Output the [X, Y] coordinate of the center of the cell containing the given text.  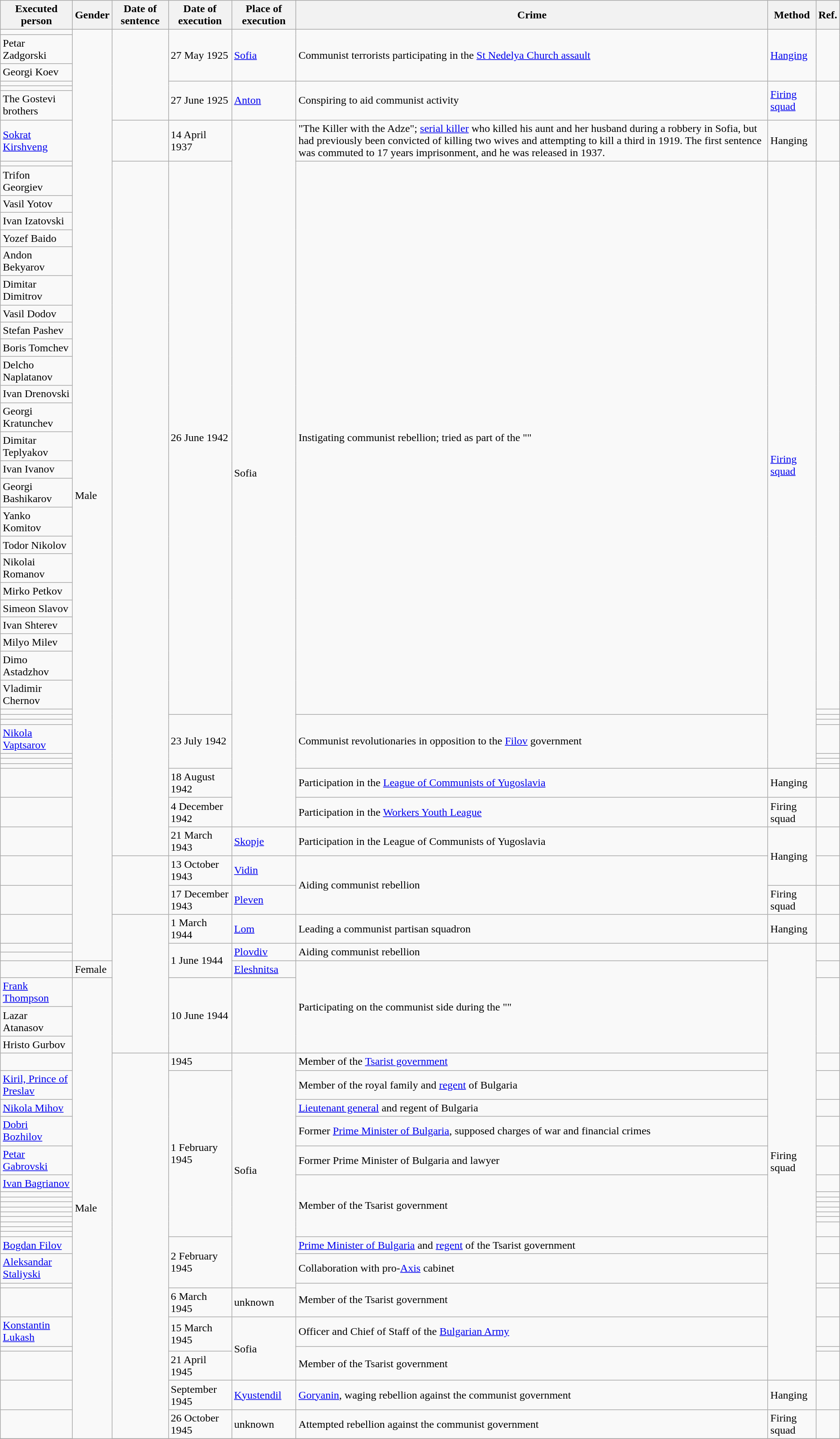
17 December 1943 [200, 899]
21 April 1945 [200, 1366]
2 February 1945 [200, 1262]
23 July 1942 [200, 741]
Dimitar Teplyakov [37, 446]
Nikola Vaptsarov [37, 739]
6 March 1945 [200, 1302]
Petar Gabrovski [37, 1160]
Ivan Drenovski [37, 394]
27 June 1925 [200, 101]
Boris Tomchev [37, 348]
Lazar Atanasov [37, 1021]
Ivan Izatovski [37, 221]
September 1945 [200, 1395]
Ivan Bagrianov [37, 1183]
15 March 1945 [200, 1334]
10 June 1944 [200, 1015]
Leading a communist partisan squadron [532, 929]
Nikola Mihov [37, 1108]
4 December 1942 [200, 812]
Trifon Georgiev [37, 180]
Kyustendil [264, 1395]
Vladimir Chernov [37, 695]
Participating on the communist side during the "" [532, 1007]
Place of execution [264, 15]
Skopje [264, 841]
Simeon Slavov [37, 608]
Konstantin Lukash [37, 1332]
14 April 1937 [200, 140]
Yanko Komitov [37, 521]
Kiril, Prince of Preslav [37, 1085]
Collaboration with pro-Axis cabinet [532, 1268]
Conspiring to aid communist activity [532, 101]
Plovdiv [264, 952]
Nikolai Romanov [37, 568]
Andon Bekyarov [37, 261]
Gender [92, 15]
Dobri Bozhilov [37, 1131]
Dimo Astadzhov [37, 666]
Executed person [37, 15]
Member of the royal family and regent of Bulgaria [532, 1085]
Eleshnitsa [264, 969]
Ivan Ivanov [37, 469]
Hristo Gurbov [37, 1045]
Georgi Koev [37, 72]
Pleven [264, 899]
Bogdan Filov [37, 1245]
Lom [264, 929]
Communist revolutionaries in opposition to the Filov government [532, 741]
Method [792, 15]
Communist terrorists participating in the St Nedelya Church assault [532, 55]
Sokrat Kirshveng [37, 140]
Georgi Kratunchev [37, 417]
Former Prime Minister of Bulgaria, supposed charges of war and financial crimes [532, 1131]
1 June 1944 [200, 961]
Female [92, 969]
The Gostevi brothers [37, 105]
Lieutenant general and regent of Bulgaria [532, 1108]
Petar Zadgorski [37, 49]
Date of sentence [140, 15]
Stefan Pashev [37, 331]
26 June 1942 [200, 438]
Anton [264, 101]
Georgi Bashikarov [37, 493]
Dimitar Dimitrov [37, 291]
Aleksandar Staliyski [37, 1268]
Date of execution [200, 15]
Todor Nikolov [37, 545]
Frank Thompson [37, 993]
Vasil Dodov [37, 314]
1 February 1945 [200, 1153]
27 May 1925 [200, 55]
13 October 1943 [200, 870]
Prime Minister of Bulgaria and regent of the Tsarist government [532, 1245]
Ivan Shterev [37, 625]
Ref. [827, 15]
Vasil Yotov [37, 204]
1 March 1944 [200, 929]
Vidin [264, 870]
Instigating communist rebellion; tried as part of the "" [532, 438]
Delcho Naplatanov [37, 371]
Mirko Petkov [37, 591]
Participation in the Workers Youth League [532, 812]
Former Prime Minister of Bulgaria and lawyer [532, 1160]
Crime [532, 15]
Yozef Baido [37, 238]
Attempted rebellion against the communist government [532, 1424]
Goryanin, waging rebellion against the communist government [532, 1395]
21 March 1943 [200, 841]
Officer and Chief of Staff of the Bulgarian Army [532, 1332]
Milyo Milev [37, 643]
26 October 1945 [200, 1424]
18 August 1942 [200, 783]
1945 [200, 1062]
